Return the [x, y] coordinate for the center point of the cell that contains the specified text.  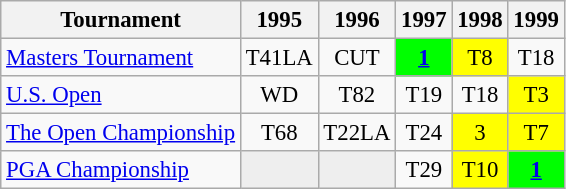
T29 [424, 170]
1995 [279, 20]
T19 [424, 95]
U.S. Open [121, 95]
T41LA [279, 58]
1999 [536, 20]
T22LA [357, 133]
T68 [279, 133]
CUT [357, 58]
T7 [536, 133]
T3 [536, 95]
T8 [480, 58]
1998 [480, 20]
T82 [357, 95]
The Open Championship [121, 133]
3 [480, 133]
WD [279, 95]
1996 [357, 20]
Tournament [121, 20]
T24 [424, 133]
1997 [424, 20]
Masters Tournament [121, 58]
PGA Championship [121, 170]
T10 [480, 170]
